Pinpoint the cell where the given text exists, returning its (X, Y) midpoint coordinate. 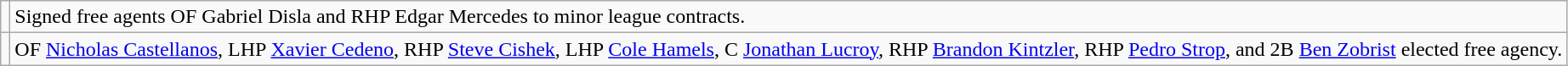
Signed free agents OF Gabriel Disla and RHP Edgar Mercedes to minor league contracts. (789, 17)
